Identify which cell holds the provided text, then report its [x, y] central coordinate. 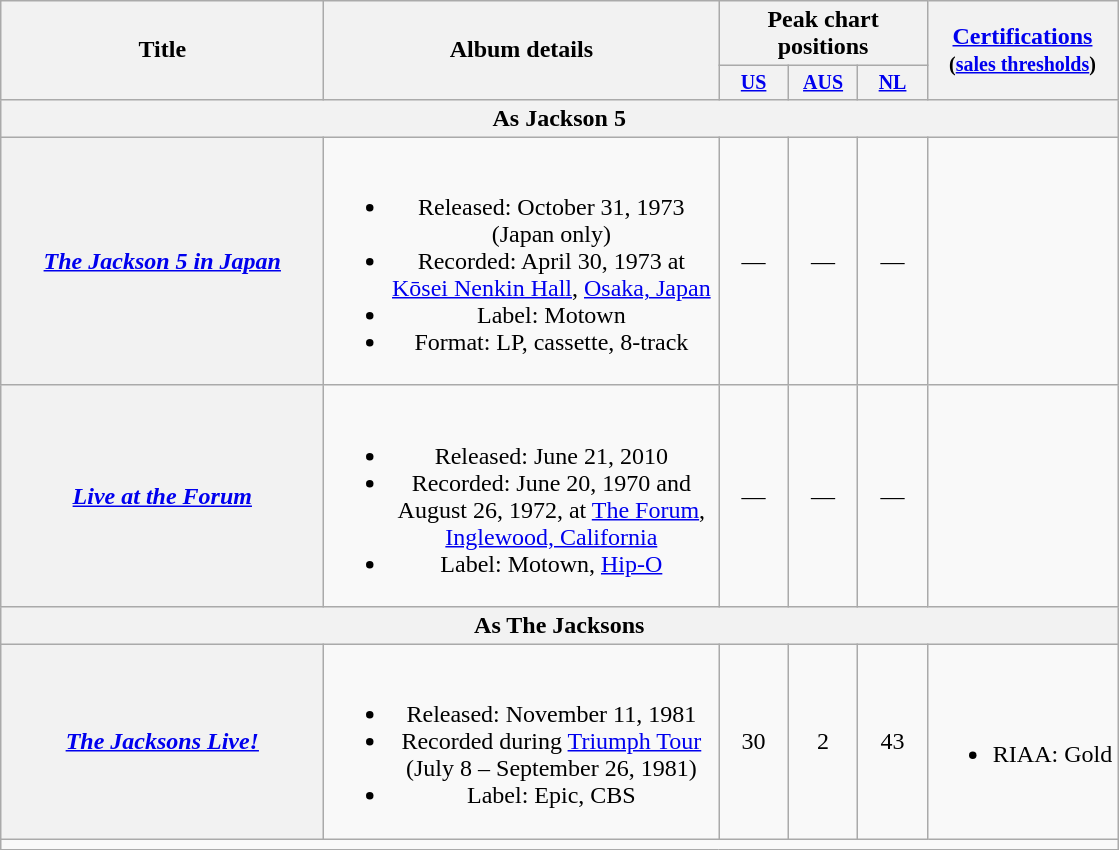
As Jackson 5 [560, 118]
Released: November 11, 1981Recorded during Triumph Tour (July 8 – September 26, 1981)Label: Epic, CBS [522, 742]
43 [892, 742]
Released: October 31, 1973 (Japan only)Recorded: April 30, 1973 at Kōsei Nenkin Hall, Osaka, JapanLabel: MotownFormat: LP, cassette, 8-track [522, 261]
Certifications(sales thresholds) [1022, 50]
US [754, 82]
30 [754, 742]
RIAA: Gold [1022, 742]
2 [822, 742]
As The Jacksons [560, 625]
Title [162, 50]
The Jacksons Live! [162, 742]
NL [892, 82]
Album details [522, 50]
AUS [822, 82]
Peak chart positions [823, 34]
The Jackson 5 in Japan [162, 261]
Live at the Forum [162, 496]
Released: June 21, 2010Recorded: June 20, 1970 and August 26, 1972, at The Forum, Inglewood, CaliforniaLabel: Motown, Hip-O [522, 496]
